From the cell containing the given text, extract its center point as (x, y) coordinate. 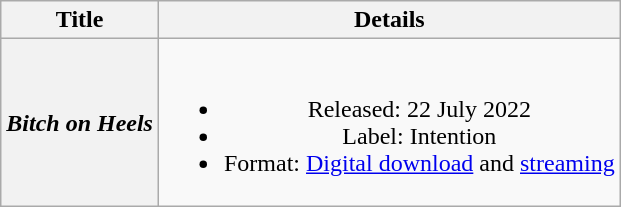
Title (80, 20)
Details (389, 20)
Bitch on Heels (80, 122)
Released: 22 July 2022Label: IntentionFormat: Digital download and streaming (389, 122)
